Capture the cell that displays the provided text and extract its [X, Y] central coordinate. 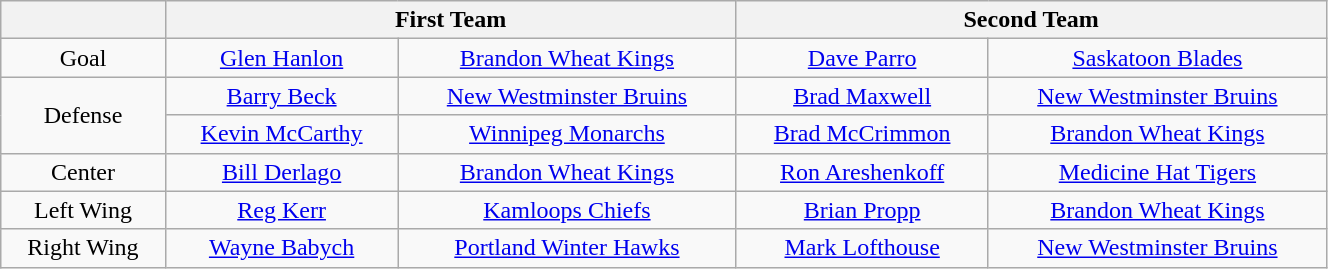
Brad McCrimmon [862, 134]
Center [84, 172]
Brian Propp [862, 210]
Second Team [1032, 20]
Barry Beck [282, 96]
Kevin McCarthy [282, 134]
Reg Kerr [282, 210]
Glen Hanlon [282, 58]
Brad Maxwell [862, 96]
Saskatoon Blades [1157, 58]
Dave Parro [862, 58]
Wayne Babych [282, 248]
Defense [84, 115]
Medicine Hat Tigers [1157, 172]
Kamloops Chiefs [567, 210]
Right Wing [84, 248]
Mark Lofthouse [862, 248]
Bill Derlago [282, 172]
Goal [84, 58]
Portland Winter Hawks [567, 248]
Winnipeg Monarchs [567, 134]
Left Wing [84, 210]
First Team [450, 20]
Ron Areshenkoff [862, 172]
